Extract the [x, y] coordinate from the center of the cell holding the provided text.  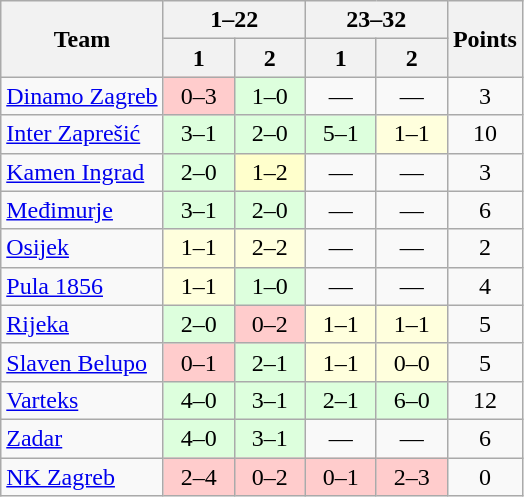
Rijeka [82, 324]
23–32 [376, 20]
1–22 [234, 20]
4 [484, 286]
0 [484, 477]
12 [484, 400]
Pula 1856 [82, 286]
Kamen Ingrad [82, 172]
0–0 [412, 362]
2–3 [412, 477]
1–2 [270, 172]
Međimurje [82, 210]
Team [82, 39]
2–4 [198, 477]
Varteks [82, 400]
10 [484, 134]
Osijek [82, 248]
0–3 [198, 96]
Slaven Belupo [82, 362]
6–0 [412, 400]
Points [484, 39]
5–1 [340, 134]
Dinamo Zagreb [82, 96]
2–2 [270, 248]
Inter Zaprešić [82, 134]
Zadar [82, 438]
NK Zagreb [82, 477]
